Extract the (X, Y) coordinate from the center of the cell holding the provided text.  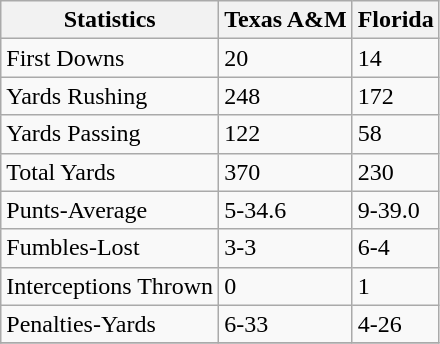
3-3 (286, 248)
Interceptions Thrown (110, 286)
9-39.0 (396, 210)
20 (286, 58)
248 (286, 96)
First Downs (110, 58)
Yards Rushing (110, 96)
370 (286, 172)
Punts-Average (110, 210)
Florida (396, 20)
122 (286, 134)
4-26 (396, 324)
6-33 (286, 324)
Yards Passing (110, 134)
Statistics (110, 20)
Penalties-Yards (110, 324)
1 (396, 286)
14 (396, 58)
172 (396, 96)
5-34.6 (286, 210)
6-4 (396, 248)
Fumbles-Lost (110, 248)
0 (286, 286)
Total Yards (110, 172)
Texas A&M (286, 20)
230 (396, 172)
58 (396, 134)
